Detect which cell encompasses the target text, then output its [X, Y] center coordinate. 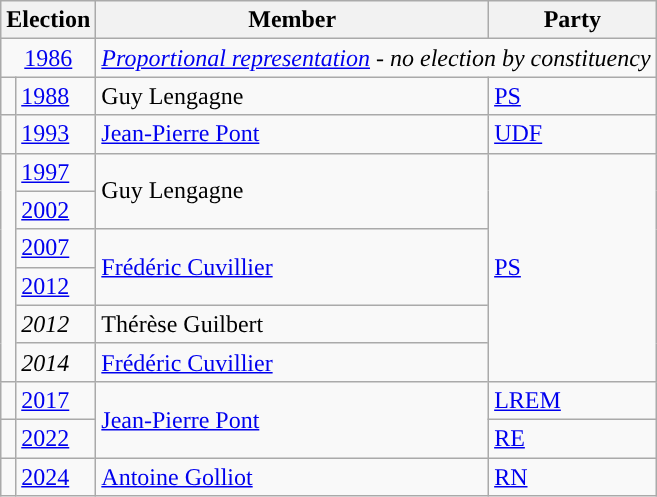
RE [572, 438]
Party [572, 20]
1997 [56, 172]
1986 [48, 58]
Member [292, 20]
Thérèse Guilbert [292, 324]
2017 [56, 400]
1988 [56, 96]
2024 [56, 477]
LREM [572, 400]
Proportional representation - no election by constituency [376, 58]
2007 [56, 248]
UDF [572, 134]
RN [572, 477]
2002 [56, 210]
Antoine Golliot [292, 477]
2022 [56, 438]
1993 [56, 134]
Election [48, 20]
2014 [56, 362]
